Search for the cell housing the specified text and yield its (X, Y) center coordinate. 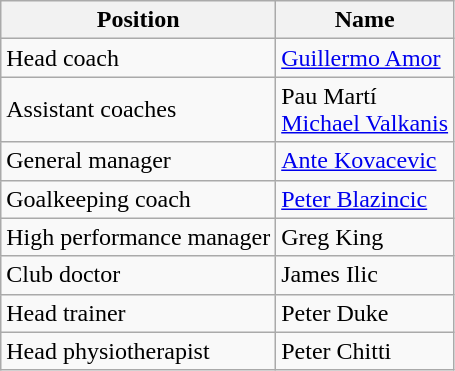
General manager (138, 161)
Peter Duke (365, 313)
Position (138, 20)
Head coach (138, 58)
Club doctor (138, 275)
Peter Chitti (365, 351)
Peter Blazincic (365, 199)
Greg King (365, 237)
Head physiotherapist (138, 351)
Goalkeeping coach (138, 199)
Ante Kovacevic (365, 161)
High performance manager (138, 237)
James Ilic (365, 275)
Pau Martí Michael Valkanis (365, 110)
Head trainer (138, 313)
Assistant coaches (138, 110)
Name (365, 20)
Guillermo Amor (365, 58)
